From the cell containing the given text, extract its center point as [X, Y] coordinate. 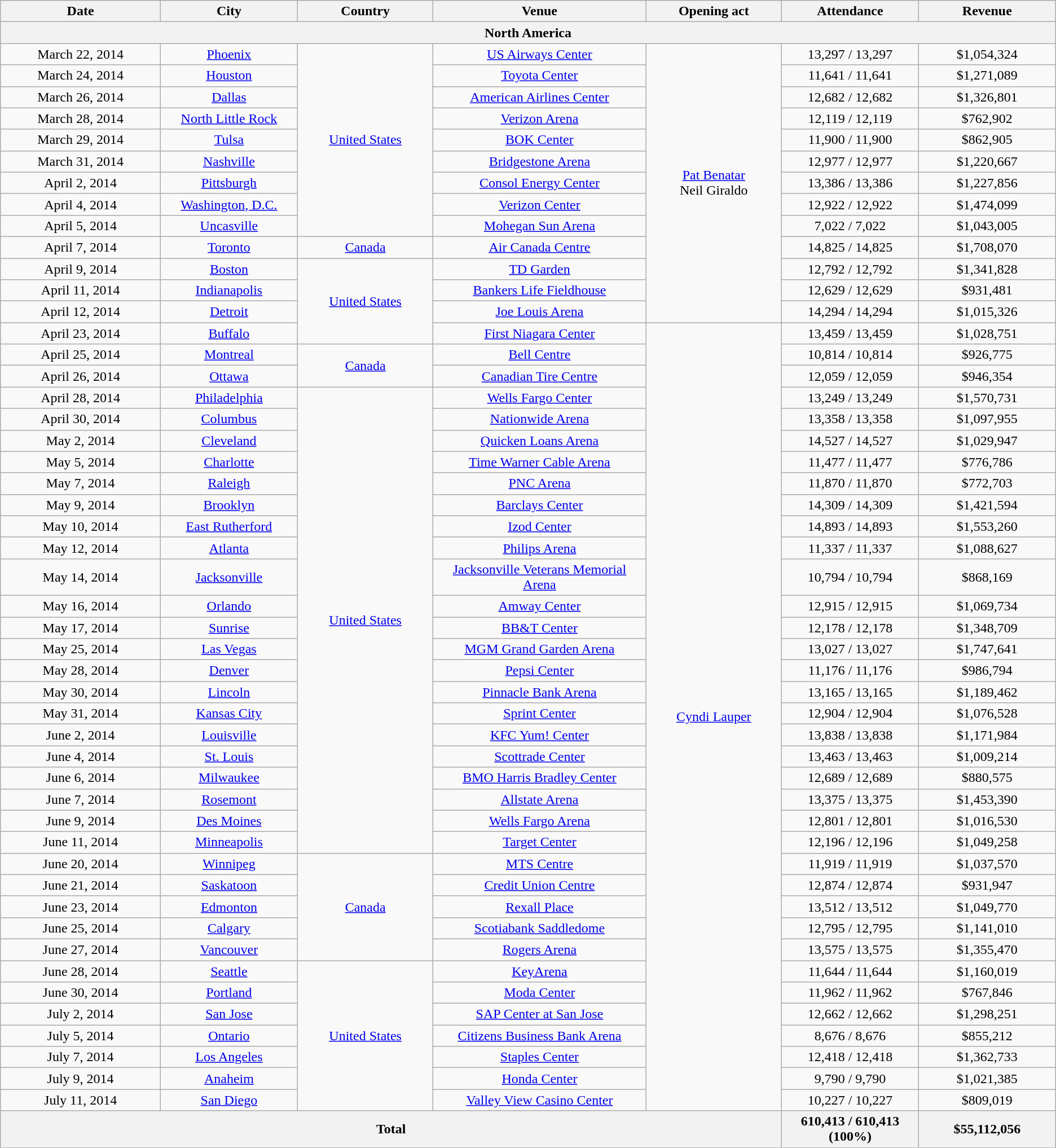
June 23, 2014 [81, 907]
Brooklyn [229, 505]
May 2, 2014 [81, 441]
March 26, 2014 [81, 97]
Sunrise [229, 628]
KeyArena [539, 971]
Lincoln [229, 692]
May 30, 2014 [81, 692]
13,165 / 13,165 [851, 692]
$986,794 [987, 671]
11,900 / 11,900 [851, 140]
11,962 / 11,962 [851, 993]
March 31, 2014 [81, 161]
April 26, 2014 [81, 376]
Moda Center [539, 993]
$1,171,984 [987, 735]
April 2, 2014 [81, 183]
Buffalo [229, 333]
April 9, 2014 [81, 269]
$772,703 [987, 483]
Staples Center [539, 1057]
10,227 / 10,227 [851, 1100]
Tulsa [229, 140]
9,790 / 9,790 [851, 1079]
Indianapolis [229, 291]
11,337 / 11,337 [851, 548]
$1,049,770 [987, 907]
$1,220,667 [987, 161]
$1,069,734 [987, 606]
11,477 / 11,477 [851, 462]
March 24, 2014 [81, 76]
14,294 / 14,294 [851, 312]
Revenue [987, 11]
610,413 / 610,413 (100%) [851, 1129]
March 29, 2014 [81, 140]
June 20, 2014 [81, 864]
$1,037,570 [987, 864]
$1,189,462 [987, 692]
12,196 / 12,196 [851, 842]
KFC Yum! Center [539, 735]
Atlanta [229, 548]
14,309 / 14,309 [851, 505]
Dallas [229, 97]
Credit Union Centre [539, 885]
Des Moines [229, 821]
American Airlines Center [539, 97]
Pinnacle Bank Arena [539, 692]
June 25, 2014 [81, 928]
May 25, 2014 [81, 649]
11,176 / 11,176 [851, 671]
Wells Fargo Arena [539, 821]
$809,019 [987, 1100]
13,512 / 13,512 [851, 907]
Opening act [714, 11]
Quicken Loans Arena [539, 441]
12,629 / 12,629 [851, 291]
Pittsburgh [229, 183]
Columbus [229, 419]
BOK Center [539, 140]
Nationwide Arena [539, 419]
Canadian Tire Centre [539, 376]
Toyota Center [539, 76]
12,915 / 12,915 [851, 606]
13,386 / 13,386 [851, 183]
Bankers Life Fieldhouse [539, 291]
May 17, 2014 [81, 628]
$1,227,856 [987, 183]
Allstate Arena [539, 799]
Wells Fargo Center [539, 398]
Cyndi Lauper [714, 716]
$1,029,947 [987, 441]
Jacksonville [229, 577]
Calgary [229, 928]
13,027 / 13,027 [851, 649]
June 30, 2014 [81, 993]
BB&T Center [539, 628]
Air Canada Centre [539, 247]
Philadelphia [229, 398]
$1,326,801 [987, 97]
North America [528, 33]
$1,355,470 [987, 949]
April 5, 2014 [81, 226]
$1,076,528 [987, 714]
13,375 / 13,375 [851, 799]
April 7, 2014 [81, 247]
13,838 / 13,838 [851, 735]
Time Warner Cable Arena [539, 462]
12,689 / 12,689 [851, 778]
Milwaukee [229, 778]
City [229, 11]
$926,775 [987, 355]
$1,747,641 [987, 649]
$1,298,251 [987, 1014]
10,814 / 10,814 [851, 355]
$1,708,070 [987, 247]
June 6, 2014 [81, 778]
$762,902 [987, 118]
April 11, 2014 [81, 291]
Verizon Center [539, 204]
$1,348,709 [987, 628]
East Rutherford [229, 526]
$1,570,731 [987, 398]
April 28, 2014 [81, 398]
12,119 / 12,119 [851, 118]
13,358 / 13,358 [851, 419]
Raleigh [229, 483]
July 7, 2014 [81, 1057]
Target Center [539, 842]
April 30, 2014 [81, 419]
Vancouver [229, 949]
$1,474,099 [987, 204]
14,825 / 14,825 [851, 247]
12,418 / 12,418 [851, 1057]
Los Angeles [229, 1057]
$1,088,627 [987, 548]
Saskatoon [229, 885]
St. Louis [229, 756]
$1,043,005 [987, 226]
12,792 / 12,792 [851, 269]
11,919 / 11,919 [851, 864]
Consol Energy Center [539, 183]
14,527 / 14,527 [851, 441]
MTS Centre [539, 864]
Edmonton [229, 907]
$1,016,530 [987, 821]
10,794 / 10,794 [851, 577]
June 21, 2014 [81, 885]
Houston [229, 76]
$1,015,326 [987, 312]
Detroit [229, 312]
Rogers Arena [539, 949]
12,682 / 12,682 [851, 97]
April 25, 2014 [81, 355]
June 11, 2014 [81, 842]
$1,160,019 [987, 971]
7,022 / 7,022 [851, 226]
SAP Center at San Jose [539, 1014]
12,874 / 12,874 [851, 885]
Sprint Center [539, 714]
$1,049,258 [987, 842]
June 28, 2014 [81, 971]
$1,453,390 [987, 799]
11,870 / 11,870 [851, 483]
May 9, 2014 [81, 505]
$855,212 [987, 1036]
Scottrade Center [539, 756]
$1,271,089 [987, 76]
San Jose [229, 1014]
Jacksonville Veterans Memorial Arena [539, 577]
Verizon Arena [539, 118]
July 11, 2014 [81, 1100]
$1,021,385 [987, 1079]
Mohegan Sun Arena [539, 226]
$868,169 [987, 577]
$55,112,056 [987, 1129]
Rosemont [229, 799]
Montreal [229, 355]
Date [81, 11]
12,662 / 12,662 [851, 1014]
Orlando [229, 606]
San Diego [229, 1100]
Denver [229, 671]
Toronto [229, 247]
$1,009,214 [987, 756]
12,795 / 12,795 [851, 928]
Charlotte [229, 462]
Seattle [229, 971]
$776,786 [987, 462]
$880,575 [987, 778]
Rexall Place [539, 907]
March 28, 2014 [81, 118]
June 7, 2014 [81, 799]
$1,028,751 [987, 333]
June 9, 2014 [81, 821]
Total [391, 1129]
TD Garden [539, 269]
Izod Center [539, 526]
$1,097,955 [987, 419]
Scotiabank Saddledome [539, 928]
12,977 / 12,977 [851, 161]
Las Vegas [229, 649]
14,893 / 14,893 [851, 526]
Kansas City [229, 714]
$1,141,010 [987, 928]
$946,354 [987, 376]
May 10, 2014 [81, 526]
Joe Louis Arena [539, 312]
11,644 / 11,644 [851, 971]
Venue [539, 11]
$1,054,324 [987, 54]
12,059 / 12,059 [851, 376]
March 22, 2014 [81, 54]
Philips Arena [539, 548]
Portland [229, 993]
$1,362,733 [987, 1057]
May 28, 2014 [81, 671]
May 31, 2014 [81, 714]
July 9, 2014 [81, 1079]
July 5, 2014 [81, 1036]
Pat BenatarNeil Giraldo [714, 183]
July 2, 2014 [81, 1014]
12,904 / 12,904 [851, 714]
Barclays Center [539, 505]
May 16, 2014 [81, 606]
$1,341,828 [987, 269]
Phoenix [229, 54]
April 12, 2014 [81, 312]
June 2, 2014 [81, 735]
$931,481 [987, 291]
North Little Rock [229, 118]
13,463 / 13,463 [851, 756]
Ottawa [229, 376]
June 4, 2014 [81, 756]
US Airways Center [539, 54]
Anaheim [229, 1079]
Ontario [229, 1036]
$1,421,594 [987, 505]
Louisville [229, 735]
Winnipeg [229, 864]
Boston [229, 269]
Nashville [229, 161]
13,249 / 13,249 [851, 398]
12,178 / 12,178 [851, 628]
Minneapolis [229, 842]
Amway Center [539, 606]
Bridgestone Arena [539, 161]
June 27, 2014 [81, 949]
13,297 / 13,297 [851, 54]
Uncasville [229, 226]
MGM Grand Garden Arena [539, 649]
Country [366, 11]
May 12, 2014 [81, 548]
May 5, 2014 [81, 462]
$767,846 [987, 993]
Bell Centre [539, 355]
PNC Arena [539, 483]
Attendance [851, 11]
$1,553,260 [987, 526]
$931,947 [987, 885]
$862,905 [987, 140]
May 14, 2014 [81, 577]
Cleveland [229, 441]
Citizens Business Bank Arena [539, 1036]
BMO Harris Bradley Center [539, 778]
12,922 / 12,922 [851, 204]
April 23, 2014 [81, 333]
12,801 / 12,801 [851, 821]
April 4, 2014 [81, 204]
May 7, 2014 [81, 483]
13,575 / 13,575 [851, 949]
8,676 / 8,676 [851, 1036]
First Niagara Center [539, 333]
Honda Center [539, 1079]
Pepsi Center [539, 671]
Valley View Casino Center [539, 1100]
Washington, D.C. [229, 204]
13,459 / 13,459 [851, 333]
11,641 / 11,641 [851, 76]
